Identify which cell holds the provided text, then report its (X, Y) central coordinate. 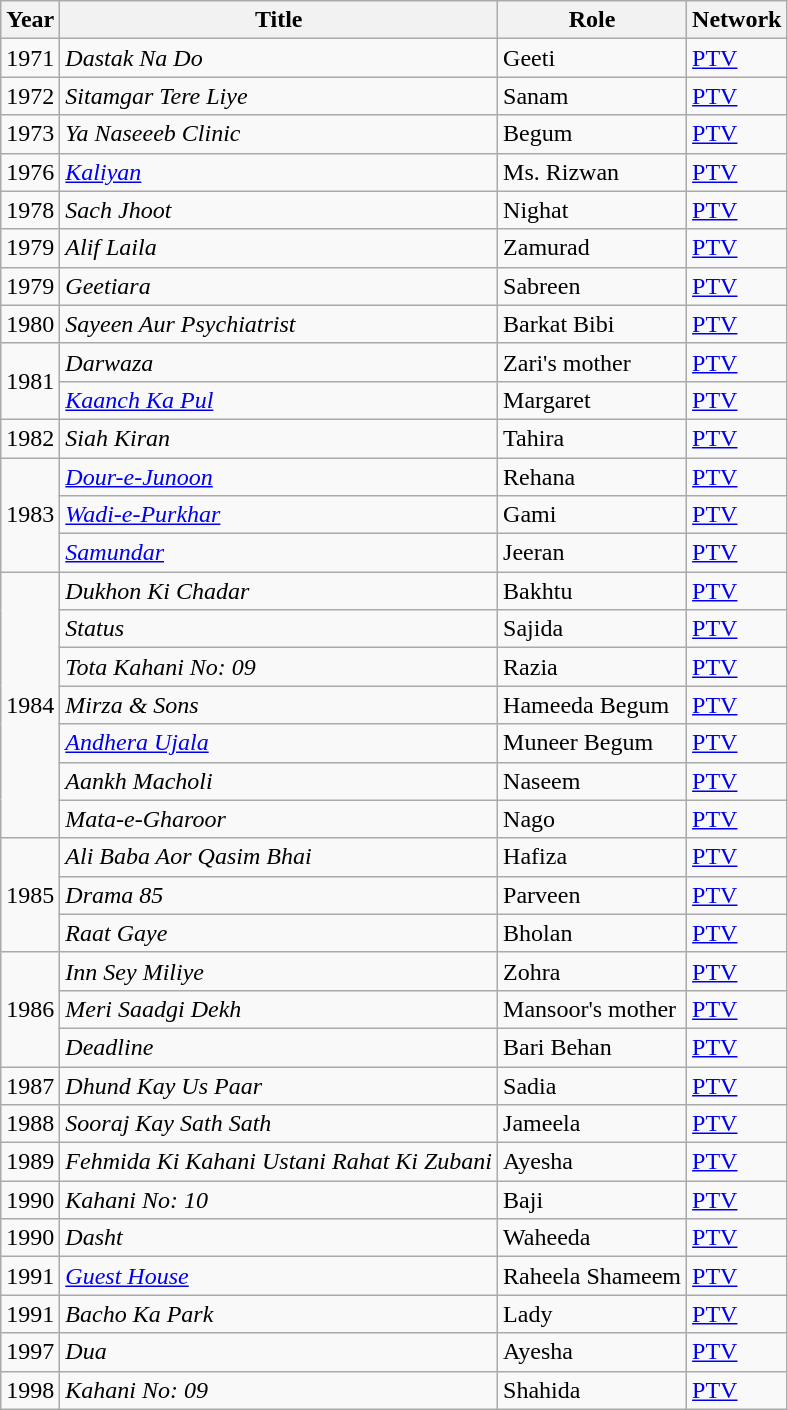
1973 (30, 134)
Gami (592, 515)
Mansoor's mother (592, 1009)
Hafiza (592, 857)
Jameela (592, 1124)
Sach Jhoot (279, 210)
Zamurad (592, 248)
Margaret (592, 400)
Wadi-e-Purkhar (279, 515)
Mirza & Sons (279, 705)
1971 (30, 58)
Ali Baba Aor Qasim Bhai (279, 857)
Parveen (592, 895)
Fehmida Ki Kahani Ustani Rahat Ki Zubani (279, 1162)
1989 (30, 1162)
Guest House (279, 1276)
1997 (30, 1352)
Waheeda (592, 1238)
Dastak Na Do (279, 58)
Sadia (592, 1085)
Deadline (279, 1047)
1985 (30, 895)
Dasht (279, 1238)
Bakhtu (592, 591)
Ms. Rizwan (592, 172)
Tahira (592, 438)
Dhund Kay Us Paar (279, 1085)
Inn Sey Miliye (279, 971)
Baji (592, 1200)
1982 (30, 438)
Title (279, 20)
Dukhon Ki Chadar (279, 591)
Muneer Begum (592, 743)
Geeti (592, 58)
1981 (30, 381)
Siah Kiran (279, 438)
Kahani No: 09 (279, 1390)
Tota Kahani No: 09 (279, 667)
Aankh Macholi (279, 781)
Ya Naseeeb Clinic (279, 134)
Jeeran (592, 553)
Sitamgar Tere Liye (279, 96)
Hameeda Begum (592, 705)
Sajida (592, 629)
Network (737, 20)
Darwaza (279, 362)
Rehana (592, 477)
Bacho Ka Park (279, 1314)
1987 (30, 1085)
Sanam (592, 96)
Status (279, 629)
Lady (592, 1314)
1988 (30, 1124)
Alif Laila (279, 248)
Begum (592, 134)
Zohra (592, 971)
Sayeen Aur Psychiatrist (279, 324)
Dua (279, 1352)
1980 (30, 324)
Nago (592, 819)
Sooraj Kay Sath Sath (279, 1124)
Mata-e-Gharoor (279, 819)
Kaliyan (279, 172)
Zari's mother (592, 362)
Role (592, 20)
Kahani No: 10 (279, 1200)
1998 (30, 1390)
Sabreen (592, 286)
Drama 85 (279, 895)
1984 (30, 705)
1986 (30, 1009)
Nighat (592, 210)
Dour-e-Junoon (279, 477)
Kaanch Ka Pul (279, 400)
1976 (30, 172)
Raheela Shameem (592, 1276)
Geetiara (279, 286)
Naseem (592, 781)
Raat Gaye (279, 933)
Andhera Ujala (279, 743)
Barkat Bibi (592, 324)
Bholan (592, 933)
1972 (30, 96)
Shahida (592, 1390)
1983 (30, 515)
Bari Behan (592, 1047)
Year (30, 20)
Razia (592, 667)
Meri Saadgi Dekh (279, 1009)
Samundar (279, 553)
1978 (30, 210)
